Pinpoint the cell where the given text exists, returning its (x, y) midpoint coordinate. 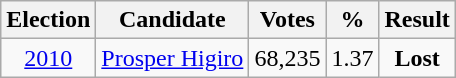
% (352, 20)
Result (417, 20)
Prosper Higiro (172, 58)
Election (48, 20)
Votes (288, 20)
2010 (48, 58)
1.37 (352, 58)
Candidate (172, 20)
68,235 (288, 58)
Lost (417, 58)
